From the cell containing the given text, extract its center point as [x, y] coordinate. 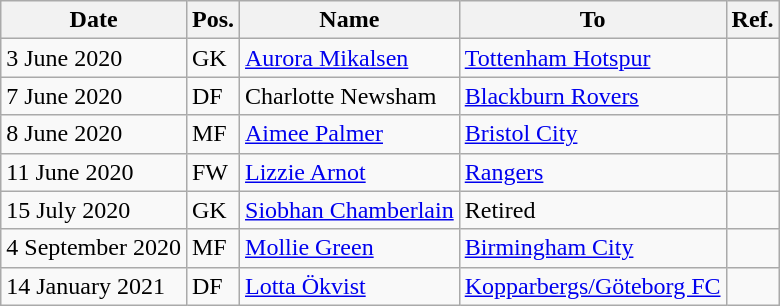
Bristol City [592, 134]
8 June 2020 [94, 134]
Blackburn Rovers [592, 96]
Date [94, 20]
11 June 2020 [94, 172]
Mollie Green [350, 248]
Rangers [592, 172]
3 June 2020 [94, 58]
Pos. [212, 20]
Kopparbergs/Göteborg FC [592, 286]
Lizzie Arnot [350, 172]
Lotta Ökvist [350, 286]
Birmingham City [592, 248]
To [592, 20]
FW [212, 172]
Charlotte Newsham [350, 96]
Tottenham Hotspur [592, 58]
14 January 2021 [94, 286]
Name [350, 20]
Ref. [752, 20]
Aurora Mikalsen [350, 58]
15 July 2020 [94, 210]
4 September 2020 [94, 248]
Siobhan Chamberlain [350, 210]
Aimee Palmer [350, 134]
7 June 2020 [94, 96]
Retired [592, 210]
